Search for the cell housing the specified text and yield its [x, y] center coordinate. 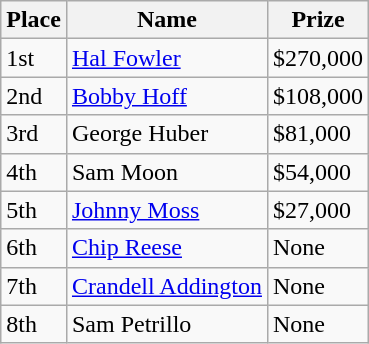
7th [34, 286]
Sam Petrillo [166, 324]
$54,000 [318, 172]
4th [34, 172]
Chip Reese [166, 248]
$108,000 [318, 96]
Place [34, 20]
Hal Fowler [166, 58]
Johnny Moss [166, 210]
Bobby Hoff [166, 96]
Name [166, 20]
5th [34, 210]
2nd [34, 96]
Prize [318, 20]
George Huber [166, 134]
Sam Moon [166, 172]
Crandell Addington [166, 286]
$270,000 [318, 58]
6th [34, 248]
8th [34, 324]
$81,000 [318, 134]
$27,000 [318, 210]
1st [34, 58]
3rd [34, 134]
